Determine the (x, y) coordinate at the center of the cell enclosing the given text.  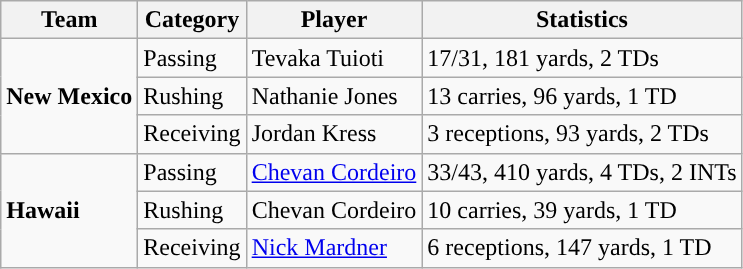
33/43, 410 yards, 4 TDs, 2 INTs (582, 172)
3 receptions, 93 yards, 2 TDs (582, 134)
10 carries, 39 yards, 1 TD (582, 210)
Nathanie Jones (334, 96)
Tevaka Tuioti (334, 58)
Jordan Kress (334, 134)
Player (334, 20)
13 carries, 96 yards, 1 TD (582, 96)
Team (70, 20)
Hawaii (70, 210)
17/31, 181 yards, 2 TDs (582, 58)
Statistics (582, 20)
New Mexico (70, 96)
6 receptions, 147 yards, 1 TD (582, 248)
Category (192, 20)
Nick Mardner (334, 248)
